Return the (X, Y) coordinate for the center point of the cell that contains the specified text.  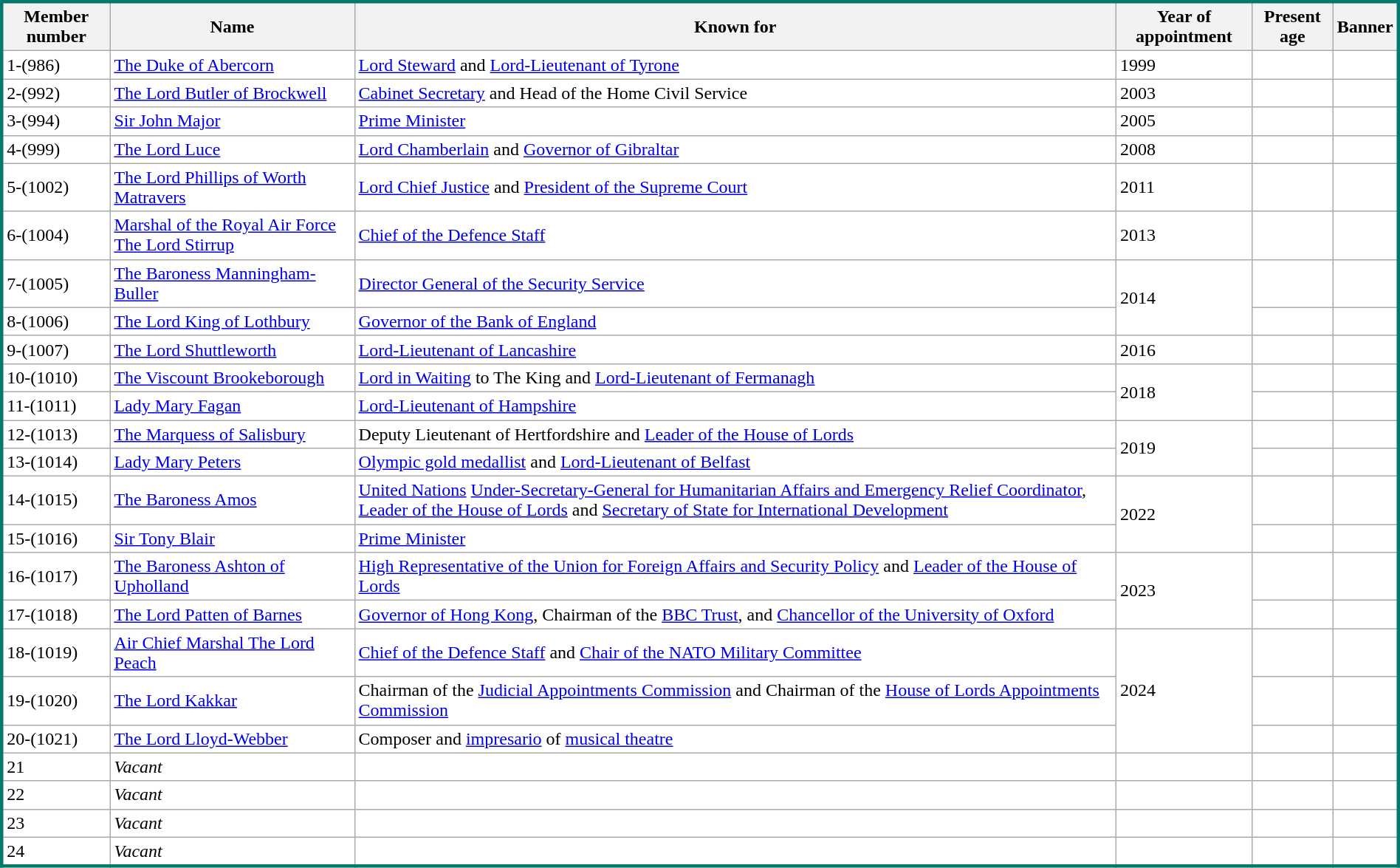
Lord Chamberlain and Governor of Gibraltar (735, 149)
2-(992) (56, 93)
2022 (1184, 514)
13-(1014) (56, 462)
2013 (1184, 235)
2024 (1184, 691)
1-(986) (56, 65)
2005 (1184, 121)
6-(1004) (56, 235)
Present age (1293, 27)
Name (232, 27)
11-(1011) (56, 406)
Chief of the Defence Staff and Chair of the NATO Military Committee (735, 653)
2018 (1184, 392)
Deputy Lieutenant of Hertfordshire and Leader of the House of Lords (735, 434)
2023 (1184, 591)
Director General of the Security Service (735, 284)
5-(1002) (56, 188)
The Lord Butler of Brockwell (232, 93)
15-(1016) (56, 539)
Chairman of the Judicial Appointments Commission and Chairman of the House of Lords Appointments Commission (735, 700)
High Representative of the Union for Foreign Affairs and Security Policy and Leader of the House of Lords (735, 576)
Lord in Waiting to The King and Lord-Lieutenant of Fermanagh (735, 377)
22 (56, 795)
Member number (56, 27)
The Viscount Brookeborough (232, 377)
21 (56, 767)
Banner (1366, 27)
Year of appointment (1184, 27)
Cabinet Secretary and Head of the Home Civil Service (735, 93)
2016 (1184, 349)
Sir Tony Blair (232, 539)
8-(1006) (56, 321)
2003 (1184, 93)
The Lord Phillips of Worth Matravers (232, 188)
The Lord Kakkar (232, 700)
Governor of Hong Kong, Chairman of the BBC Trust, and Chancellor of the University of Oxford (735, 615)
2011 (1184, 188)
Marshal of the Royal Air Force The Lord Stirrup (232, 235)
23 (56, 823)
24 (56, 852)
The Duke of Abercorn (232, 65)
Sir John Major (232, 121)
7-(1005) (56, 284)
2019 (1184, 448)
17-(1018) (56, 615)
10-(1010) (56, 377)
1999 (1184, 65)
Lord-Lieutenant of Lancashire (735, 349)
Lord Chief Justice and President of the Supreme Court (735, 188)
19-(1020) (56, 700)
The Baroness Manningham-Buller (232, 284)
The Lord Shuttleworth (232, 349)
The Lord King of Lothbury (232, 321)
The Lord Patten of Barnes (232, 615)
Governor of the Bank of England (735, 321)
12-(1013) (56, 434)
18-(1019) (56, 653)
2014 (1184, 297)
9-(1007) (56, 349)
16-(1017) (56, 576)
Lady Mary Peters (232, 462)
Chief of the Defence Staff (735, 235)
Lord-Lieutenant of Hampshire (735, 406)
Lord Steward and Lord-Lieutenant of Tyrone (735, 65)
Composer and impresario of musical theatre (735, 739)
14-(1015) (56, 501)
The Marquess of Salisbury (232, 434)
Olympic gold medallist and Lord-Lieutenant of Belfast (735, 462)
3-(994) (56, 121)
The Baroness Amos (232, 501)
The Baroness Ashton of Upholland (232, 576)
4-(999) (56, 149)
2008 (1184, 149)
Lady Mary Fagan (232, 406)
The Lord Lloyd-Webber (232, 739)
20-(1021) (56, 739)
Air Chief Marshal The Lord Peach (232, 653)
The Lord Luce (232, 149)
Known for (735, 27)
